Pinpoint the cell where the given text exists, returning its (x, y) midpoint coordinate. 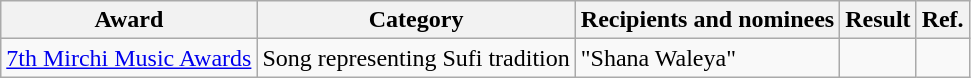
Song representing Sufi tradition (416, 58)
Category (416, 20)
7th Mirchi Music Awards (129, 58)
Ref. (942, 20)
Award (129, 20)
Recipients and nominees (707, 20)
Result (878, 20)
"Shana Waleya" (707, 58)
